Return [x, y] of the center of cell containing provided text 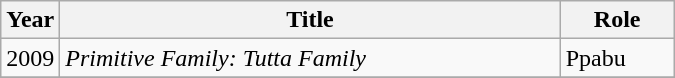
2009 [30, 58]
Primitive Family: Tutta Family [310, 58]
Year [30, 20]
Title [310, 20]
Ppabu [617, 58]
Role [617, 20]
